Provide the (x, y) coordinate of the cell's center where the given text is located.  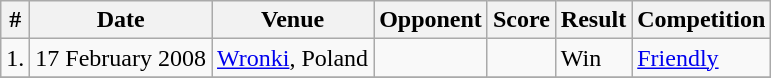
Competition (702, 20)
Date (121, 20)
Friendly (702, 58)
Result (593, 20)
Venue (293, 20)
Score (521, 20)
Wronki, Poland (293, 58)
Win (593, 58)
17 February 2008 (121, 58)
# (16, 20)
1. (16, 58)
Opponent (431, 20)
